Locate the cell with the specified text and output its (x, y) center coordinate. 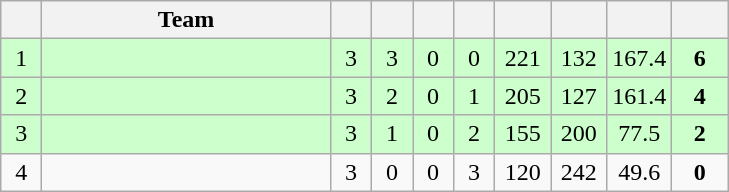
132 (579, 58)
Team (186, 20)
6 (700, 58)
167.4 (640, 58)
221 (523, 58)
205 (523, 96)
120 (523, 172)
49.6 (640, 172)
77.5 (640, 134)
242 (579, 172)
161.4 (640, 96)
200 (579, 134)
155 (523, 134)
127 (579, 96)
